Provide the (x, y) coordinate of the cell's center where the given text is located.  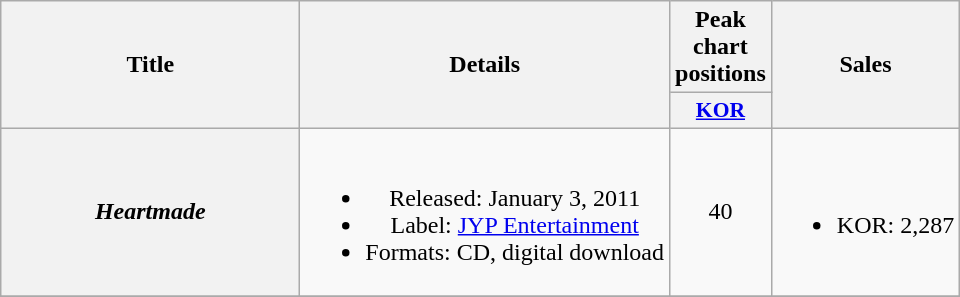
Sales (865, 65)
KOR: 2,287 (865, 212)
Details (485, 65)
Heartmade (150, 212)
40 (721, 212)
Title (150, 65)
Peak chart positions (721, 47)
KOR (721, 111)
Released: January 3, 2011Label: JYP EntertainmentFormats: CD, digital download (485, 212)
